Detect which cell encompasses the target text, then output its (X, Y) center coordinate. 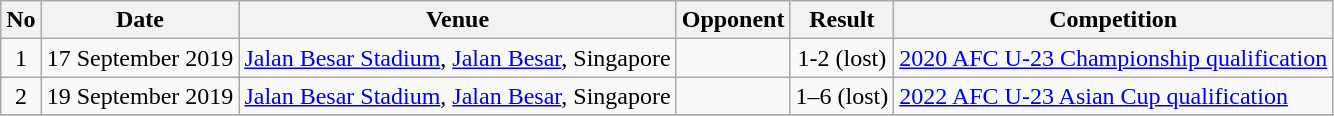
No (21, 20)
Date (140, 20)
Result (842, 20)
17 September 2019 (140, 58)
Competition (1114, 20)
2022 AFC U-23 Asian Cup qualification (1114, 96)
1 (21, 58)
2020 AFC U-23 Championship qualification (1114, 58)
1–6 (lost) (842, 96)
Opponent (733, 20)
Venue (458, 20)
19 September 2019 (140, 96)
2 (21, 96)
1-2 (lost) (842, 58)
